Identify which cell holds the provided text, then report its [x, y] central coordinate. 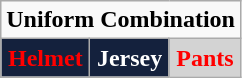
Jersey [130, 58]
Pants [204, 58]
Uniform Combination [121, 20]
Helmet [46, 58]
